Identify which cell holds the provided text, then report its (X, Y) central coordinate. 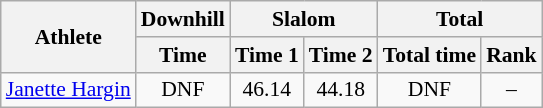
Downhill (183, 19)
Total time (430, 55)
Time 2 (341, 55)
46.14 (267, 90)
Athlete (68, 36)
Janette Hargin (68, 90)
– (512, 90)
Time 1 (267, 55)
Slalom (304, 19)
Total (460, 19)
Time (183, 55)
Rank (512, 55)
44.18 (341, 90)
